Output the (x, y) coordinate of the center of the cell containing the given text.  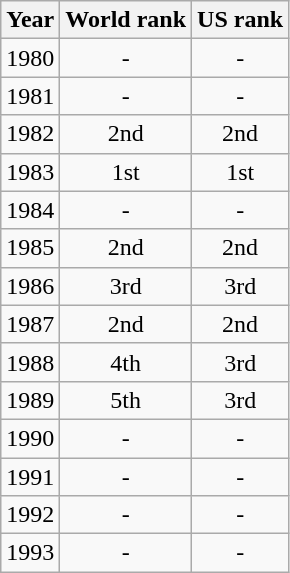
1983 (30, 172)
1988 (30, 362)
1985 (30, 248)
1987 (30, 324)
World rank (126, 20)
1980 (30, 58)
1989 (30, 400)
US rank (240, 20)
Year (30, 20)
1993 (30, 553)
1991 (30, 477)
1984 (30, 210)
4th (126, 362)
1981 (30, 96)
1986 (30, 286)
1992 (30, 515)
1982 (30, 134)
1990 (30, 438)
5th (126, 400)
